Extract the (X, Y) coordinate from the center of the cell holding the provided text.  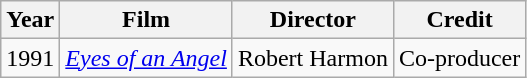
Credit (459, 20)
Film (146, 20)
Year (30, 20)
Eyes of an Angel (146, 58)
Director (312, 20)
Robert Harmon (312, 58)
1991 (30, 58)
Co-producer (459, 58)
